For the text-containing cell, return its midpoint in (X, Y) coordinate format. 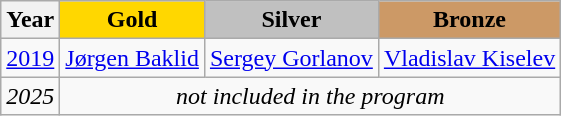
2025 (30, 96)
not included in the program (310, 96)
Bronze (469, 20)
Sergey Gorlanov (291, 58)
Silver (291, 20)
Vladislav Kiselev (469, 58)
2019 (30, 58)
Jørgen Baklid (132, 58)
Gold (132, 20)
Year (30, 20)
